From the cell containing the given text, extract its center point as (X, Y) coordinate. 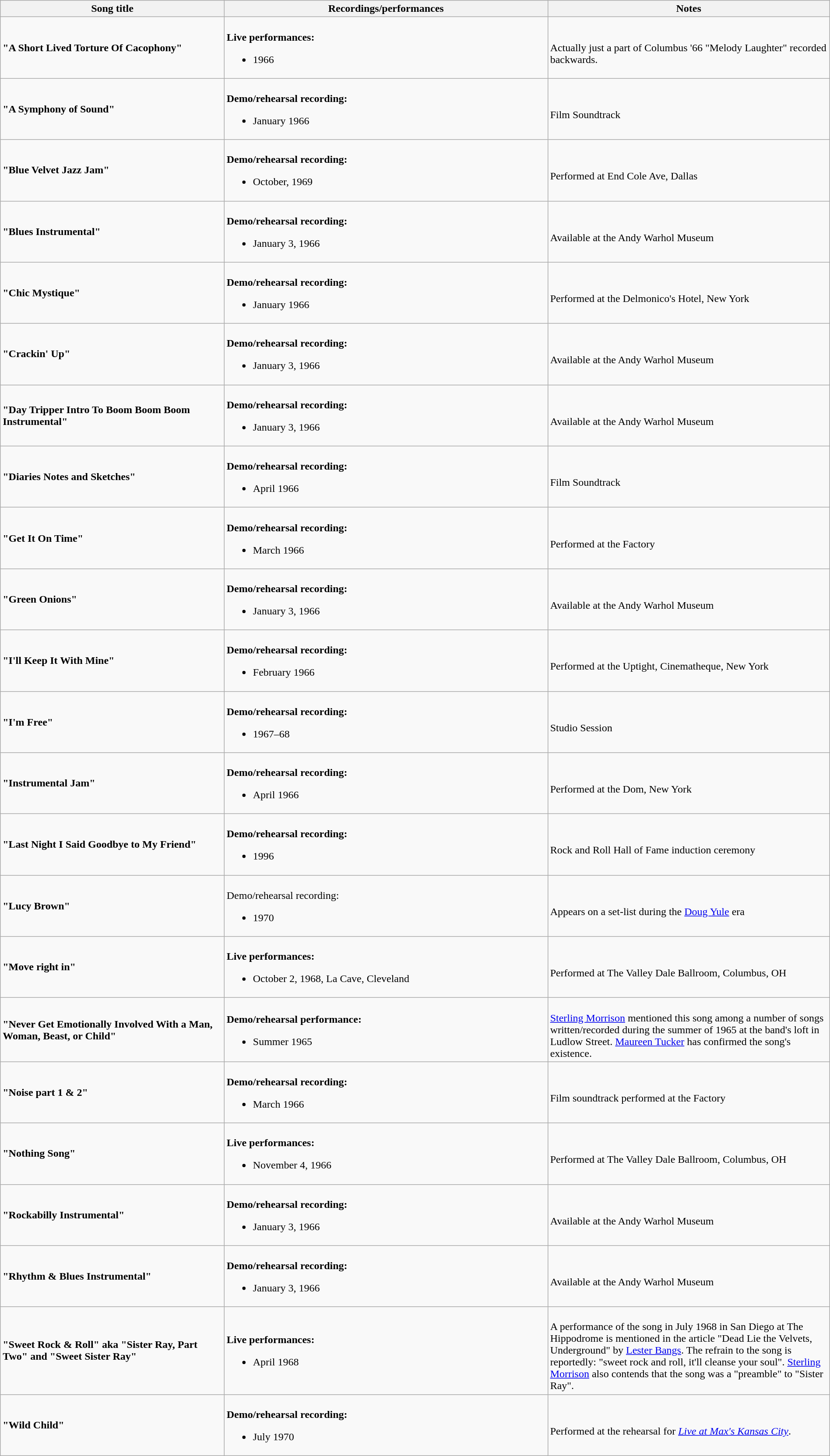
"Wild Child" (113, 1425)
Performed at the Factory (689, 538)
"Nothing Song" (113, 1154)
"Sweet Rock & Roll" aka "Sister Ray, Part Two" and "Sweet Sister Ray" (113, 1351)
Rock and Roll Hall of Fame induction ceremony (689, 845)
Live performances:1966 (386, 48)
Demo/rehearsal recording:1996 (386, 845)
"Lucy Brown" (113, 906)
"A Short Lived Torture Of Cacophony" (113, 48)
Demo/rehearsal recording:July 1970 (386, 1425)
Studio Session (689, 722)
"Instrumental Jam" (113, 783)
Notes (689, 9)
Demo/rehearsal recording:1967–68 (386, 722)
Performed at End Cole Ave, Dallas (689, 170)
"Noise part 1 & 2" (113, 1092)
Performed at the Dom, New York (689, 783)
"Day Tripper Intro To Boom Boom Boom Instrumental" (113, 415)
Performed at the rehearsal for Live at Max's Kansas City. (689, 1425)
Performed at the Uptight, Cinematheque, New York (689, 660)
"Blues Instrumental" (113, 232)
Recordings/performances (386, 9)
Live performances:November 4, 1966 (386, 1154)
Live performances:October 2, 1968, La Cave, Cleveland (386, 967)
Demo/rehearsal recording:1970 (386, 906)
Demo/rehearsal recording:February 1966 (386, 660)
"Rockabilly Instrumental" (113, 1215)
"Crackin' Up" (113, 354)
"Last Night I Said Goodbye to My Friend" (113, 845)
"Blue Velvet Jazz Jam" (113, 170)
Film soundtrack performed at the Factory (689, 1092)
"Diaries Notes and Sketches" (113, 477)
Performed at the Delmonico's Hotel, New York (689, 293)
"Rhythm & Blues Instrumental" (113, 1276)
"Move right in" (113, 967)
"Get It On Time" (113, 538)
"Never Get Emotionally Involved With a Man, Woman, Beast, or Child" (113, 1030)
"Chic Mystique" (113, 293)
Actually just a part of Columbus '66 "Melody Laughter" recorded backwards. (689, 48)
Demo/rehearsal recording:October, 1969 (386, 170)
"I'll Keep It With Mine" (113, 660)
Song title (113, 9)
"A Symphony of Sound" (113, 109)
Live performances:April 1968 (386, 1351)
Demo/rehearsal performance:Summer 1965 (386, 1030)
"Green Onions" (113, 599)
"I'm Free" (113, 722)
Appears on a set-list during the Doug Yule era (689, 906)
